Return (X, Y) of the center of cell containing provided text 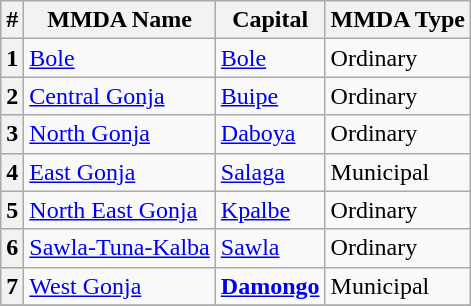
MMDA Name (120, 20)
# (12, 20)
5 (12, 210)
North East Gonja (120, 210)
East Gonja (120, 172)
Sawla (270, 248)
2 (12, 96)
1 (12, 58)
North Gonja (120, 134)
Central Gonja (120, 96)
Daboya (270, 134)
6 (12, 248)
Kpalbe (270, 210)
Salaga (270, 172)
7 (12, 286)
Buipe (270, 96)
Capital (270, 20)
MMDA Type (398, 20)
3 (12, 134)
Sawla-Tuna-Kalba (120, 248)
4 (12, 172)
Damongo (270, 286)
West Gonja (120, 286)
